Pinpoint the cell where the given text exists, returning its (X, Y) midpoint coordinate. 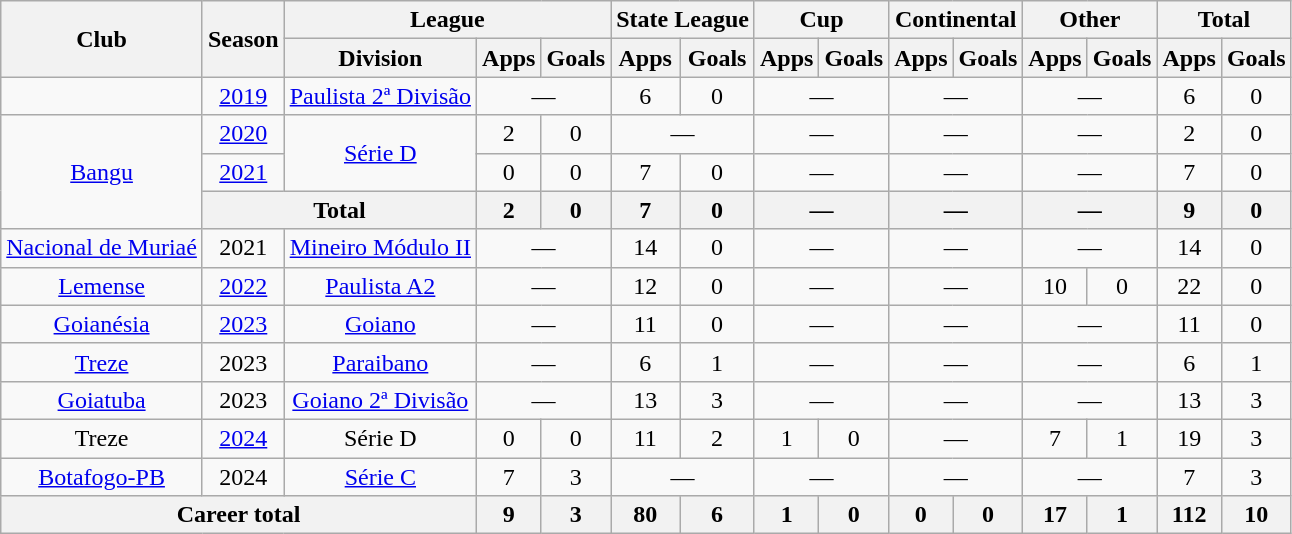
Mineiro Módulo II (380, 248)
2019 (243, 96)
Club (102, 39)
Botafogo-PB (102, 477)
Division (380, 58)
Goiatuba (102, 400)
Paulista 2ª Divisão (380, 96)
Nacional de Muriaé (102, 248)
Season (243, 39)
Other (1090, 20)
Lemense (102, 286)
Goiano (380, 324)
Paraibano (380, 362)
Career total (239, 515)
17 (1055, 515)
22 (1189, 286)
19 (1189, 438)
80 (646, 515)
Série C (380, 477)
12 (646, 286)
Bangu (102, 172)
Paulista A2 (380, 286)
2020 (243, 134)
112 (1189, 515)
Goianésia (102, 324)
League (448, 20)
Continental (956, 20)
State League (683, 20)
Cup (821, 20)
2022 (243, 286)
Goiano 2ª Divisão (380, 400)
